Identify which cell holds the provided text, then report its [X, Y] central coordinate. 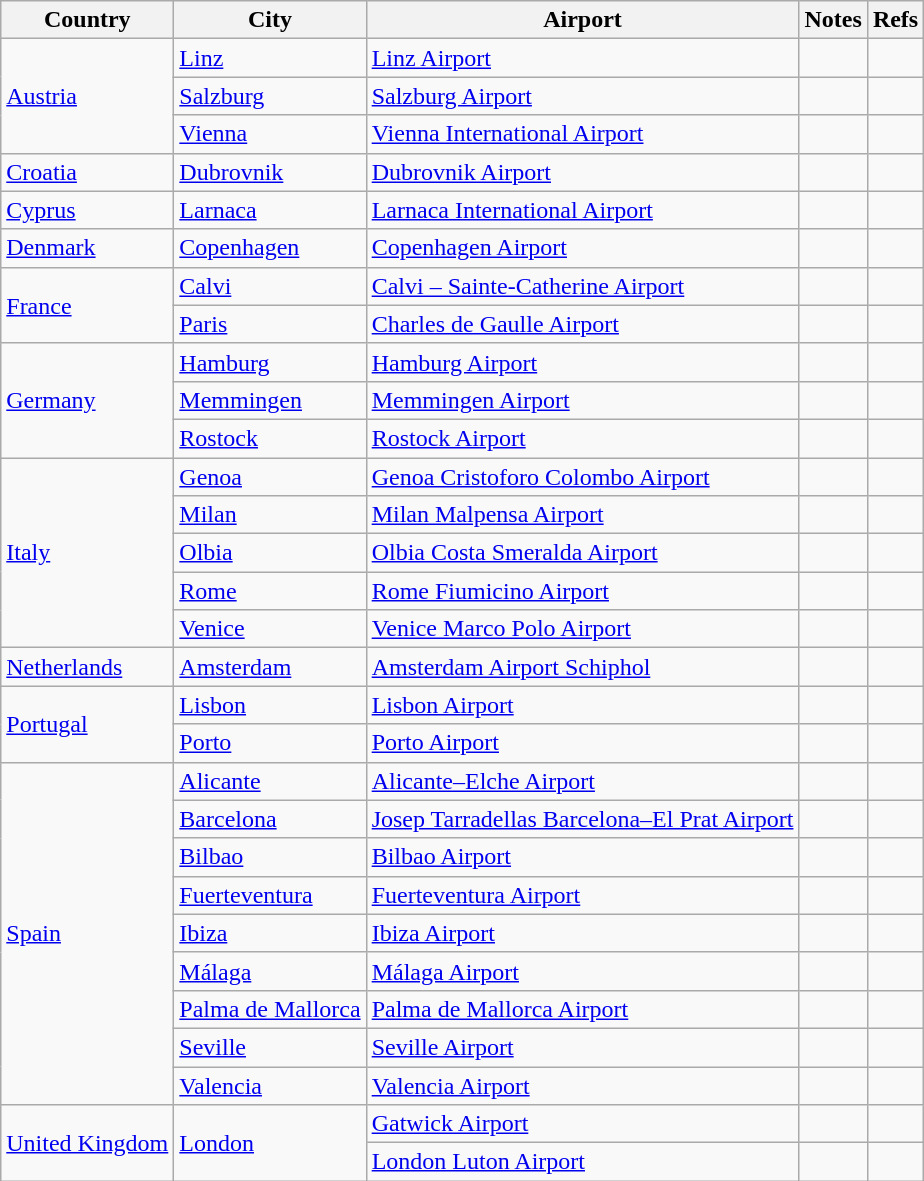
London Luton Airport [582, 1162]
Spain [88, 934]
Paris [270, 324]
Airport [582, 20]
Porto Airport [582, 743]
Copenhagen Airport [582, 248]
Seville Airport [582, 1047]
Dubrovnik Airport [582, 172]
United Kingdom [88, 1143]
Palma de Mallorca [270, 1009]
Denmark [88, 248]
Ibiza [270, 933]
Olbia [270, 553]
Hamburg [270, 362]
Austria [88, 96]
Linz Airport [582, 58]
Rome Fiumicino Airport [582, 591]
Larnaca International Airport [582, 210]
Calvi – Sainte-Catherine Airport [582, 286]
Memmingen [270, 400]
Ibiza Airport [582, 933]
Memmingen Airport [582, 400]
Cyprus [88, 210]
London [270, 1143]
Copenhagen [270, 248]
Olbia Costa Smeralda Airport [582, 553]
Portugal [88, 724]
Dubrovnik [270, 172]
Hamburg Airport [582, 362]
Fuerteventura Airport [582, 895]
Lisbon Airport [582, 705]
Salzburg [270, 96]
Refs [895, 20]
Rome [270, 591]
Vienna [270, 134]
Málaga [270, 971]
Country [88, 20]
Valencia [270, 1085]
Calvi [270, 286]
Milan Malpensa Airport [582, 515]
Croatia [88, 172]
Genoa Cristoforo Colombo Airport [582, 477]
Valencia Airport [582, 1085]
Vienna International Airport [582, 134]
Fuerteventura [270, 895]
Amsterdam [270, 667]
Rostock [270, 438]
Venice Marco Polo Airport [582, 629]
Alicante–Elche Airport [582, 781]
Charles de Gaulle Airport [582, 324]
Notes [833, 20]
Linz [270, 58]
Amsterdam Airport Schiphol [582, 667]
Palma de Mallorca Airport [582, 1009]
Porto [270, 743]
Bilbao Airport [582, 857]
Italy [88, 553]
Málaga Airport [582, 971]
Josep Tarradellas Barcelona–El Prat Airport [582, 819]
Rostock Airport [582, 438]
Venice [270, 629]
Lisbon [270, 705]
Gatwick Airport [582, 1124]
Seville [270, 1047]
Genoa [270, 477]
Netherlands [88, 667]
Germany [88, 400]
Larnaca [270, 210]
Barcelona [270, 819]
Milan [270, 515]
Bilbao [270, 857]
Alicante [270, 781]
City [270, 20]
France [88, 305]
Salzburg Airport [582, 96]
